For the text-containing cell, return its midpoint in [X, Y] coordinate format. 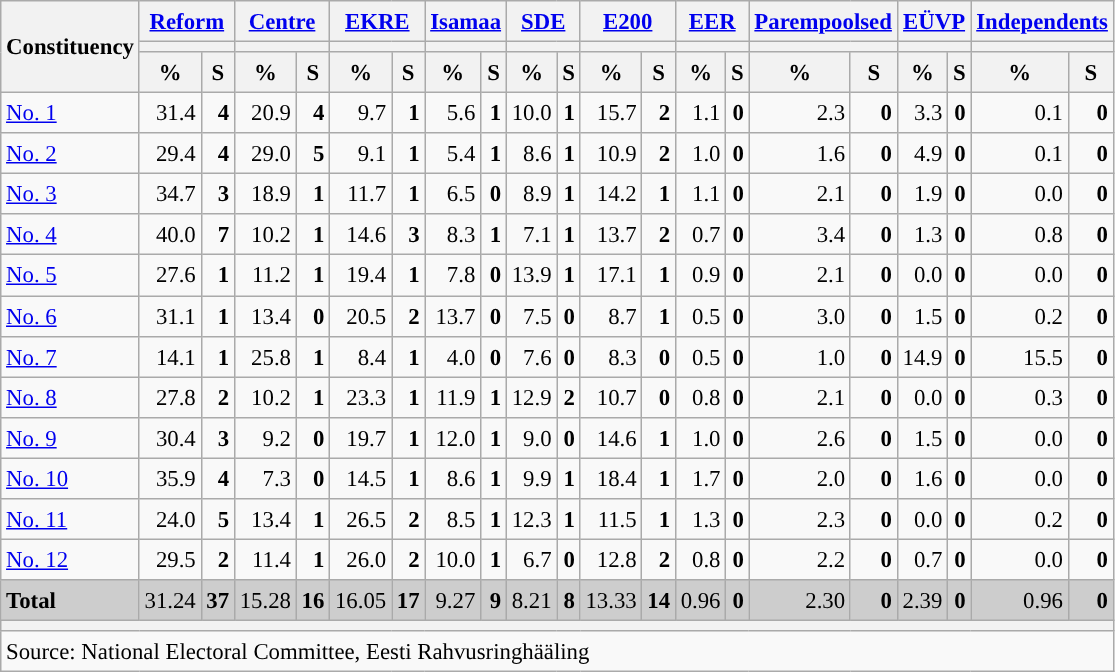
12.3 [531, 520]
26.0 [361, 560]
4.9 [922, 154]
14.2 [611, 194]
31.1 [170, 316]
14 [658, 600]
Independents [1042, 22]
7.6 [531, 356]
Centre [282, 22]
7.8 [453, 276]
No. 5 [70, 276]
27.6 [170, 276]
8.7 [611, 316]
18.9 [265, 194]
18.4 [611, 478]
20.5 [361, 316]
13.9 [531, 276]
11.7 [361, 194]
8.5 [453, 520]
9.9 [531, 478]
14.1 [170, 356]
16.05 [361, 600]
4.0 [453, 356]
14.5 [361, 478]
17 [408, 600]
Reform [186, 22]
No. 3 [70, 194]
No. 7 [70, 356]
8.9 [531, 194]
11.5 [611, 520]
EKRE [378, 22]
9.0 [531, 438]
No. 1 [70, 114]
No. 4 [70, 234]
No. 10 [70, 478]
37 [218, 600]
11.4 [265, 560]
2.0 [800, 478]
Constituency [70, 47]
7.5 [531, 316]
29.0 [265, 154]
27.8 [170, 398]
31.24 [170, 600]
9.2 [265, 438]
17.1 [611, 276]
SDE [543, 22]
15.7 [611, 114]
16 [312, 600]
11.2 [265, 276]
29.4 [170, 154]
Parempoolsed [823, 22]
Total [70, 600]
5.4 [453, 154]
E200 [628, 22]
24.0 [170, 520]
34.7 [170, 194]
Isamaa [466, 22]
29.5 [170, 560]
No. 8 [70, 398]
6.7 [531, 560]
10.9 [611, 154]
9.1 [361, 154]
EÜVP [934, 22]
8 [568, 600]
1.7 [700, 478]
No. 6 [70, 316]
1.9 [922, 194]
No. 11 [70, 520]
Source: National Electoral Committee, Eesti Rahvusringhääling [557, 652]
20.9 [265, 114]
2.39 [922, 600]
6.5 [453, 194]
25.8 [265, 356]
7.3 [265, 478]
10.7 [611, 398]
EER [712, 22]
2.2 [800, 560]
2.30 [800, 600]
8.4 [361, 356]
12.8 [611, 560]
35.9 [170, 478]
0.3 [1020, 398]
31.4 [170, 114]
7 [218, 234]
19.4 [361, 276]
2.6 [800, 438]
No. 9 [70, 438]
9 [494, 600]
12.0 [453, 438]
40.0 [170, 234]
15.28 [265, 600]
19.7 [361, 438]
7.1 [531, 234]
5.6 [453, 114]
No. 12 [70, 560]
13.33 [611, 600]
No. 2 [70, 154]
3.4 [800, 234]
12.9 [531, 398]
9.7 [361, 114]
3.3 [922, 114]
14.9 [922, 356]
26.5 [361, 520]
0.9 [700, 276]
15.5 [1020, 356]
8.21 [531, 600]
30.4 [170, 438]
23.3 [361, 398]
3.0 [800, 316]
11.9 [453, 398]
9.27 [453, 600]
